Capture the cell that displays the provided text and extract its [X, Y] central coordinate. 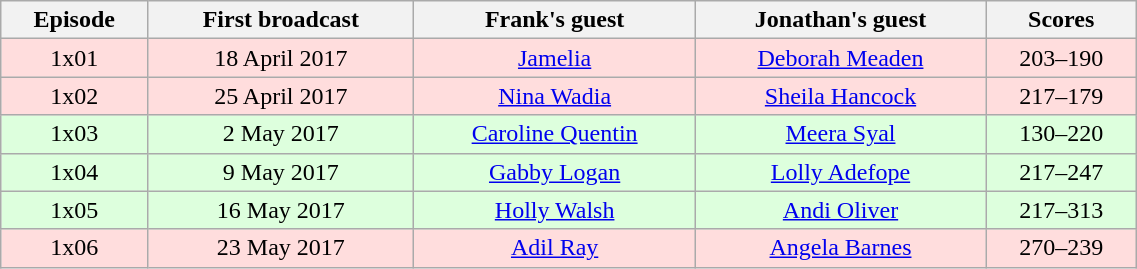
217–247 [1062, 172]
Gabby Logan [555, 172]
18 April 2017 [281, 58]
Frank's guest [555, 20]
1x01 [74, 58]
1x02 [74, 96]
1x06 [74, 248]
130–220 [1062, 134]
203–190 [1062, 58]
217–313 [1062, 210]
First broadcast [281, 20]
Angela Barnes [840, 248]
Caroline Quentin [555, 134]
2 May 2017 [281, 134]
217–179 [1062, 96]
Lolly Adefope [840, 172]
Sheila Hancock [840, 96]
Jamelia [555, 58]
270–239 [1062, 248]
23 May 2017 [281, 248]
Jonathan's guest [840, 20]
Andi Oliver [840, 210]
Adil Ray [555, 248]
25 April 2017 [281, 96]
Episode [74, 20]
Deborah Meaden [840, 58]
9 May 2017 [281, 172]
Nina Wadia [555, 96]
Scores [1062, 20]
1x04 [74, 172]
1x05 [74, 210]
Meera Syal [840, 134]
16 May 2017 [281, 210]
Holly Walsh [555, 210]
1x03 [74, 134]
